Provide the (X, Y) coordinate of the cell's center where the given text is located.  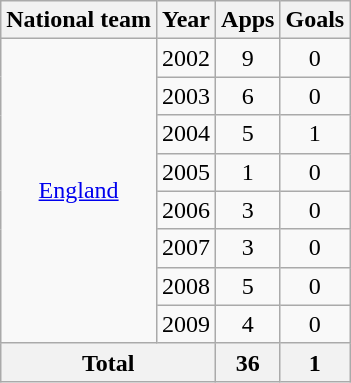
36 (248, 362)
2007 (186, 248)
England (79, 191)
4 (248, 324)
Apps (248, 20)
Goals (315, 20)
2003 (186, 96)
2002 (186, 58)
2005 (186, 172)
National team (79, 20)
9 (248, 58)
Total (108, 362)
2008 (186, 286)
2006 (186, 210)
2004 (186, 134)
Year (186, 20)
6 (248, 96)
2009 (186, 324)
